Search for the cell housing the specified text and yield its (x, y) center coordinate. 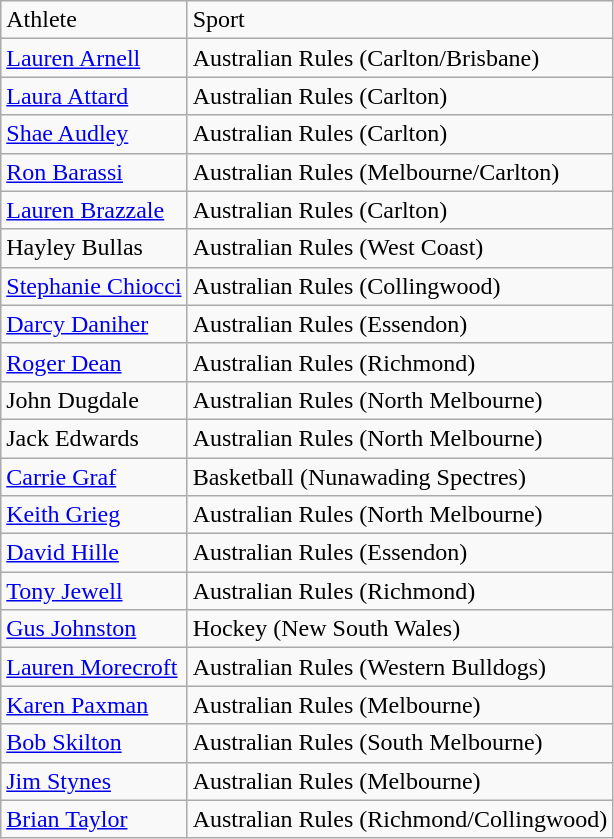
Laura Attard (94, 96)
Gus Johnston (94, 629)
Roger Dean (94, 362)
David Hille (94, 553)
Tony Jewell (94, 591)
Sport (400, 20)
Australian Rules (Western Bulldogs) (400, 667)
John Dugdale (94, 400)
Australian Rules (Melbourne/Carlton) (400, 172)
Hockey (New South Wales) (400, 629)
Basketball (Nunawading Spectres) (400, 477)
Karen Paxman (94, 705)
Athlete (94, 20)
Hayley Bullas (94, 248)
Lauren Morecroft (94, 667)
Shae Audley (94, 134)
Australian Rules (Collingwood) (400, 286)
Lauren Arnell (94, 58)
Carrie Graf (94, 477)
Lauren Brazzale (94, 210)
Australian Rules (South Melbourne) (400, 743)
Darcy Daniher (94, 324)
Jack Edwards (94, 438)
Bob Skilton (94, 743)
Keith Grieg (94, 515)
Australian Rules (Richmond/Collingwood) (400, 819)
Stephanie Chiocci (94, 286)
Ron Barassi (94, 172)
Australian Rules (West Coast) (400, 248)
Brian Taylor (94, 819)
Australian Rules (Carlton/Brisbane) (400, 58)
Jim Stynes (94, 781)
